Pinpoint the cell where the given text exists, returning its (X, Y) midpoint coordinate. 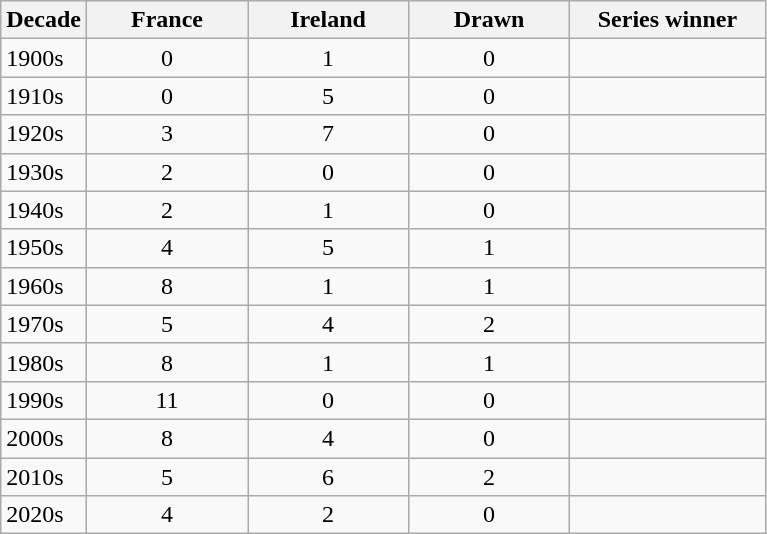
1980s (44, 362)
2010s (44, 477)
Decade (44, 20)
France (166, 20)
11 (166, 400)
2000s (44, 438)
2020s (44, 515)
Drawn (490, 20)
1970s (44, 324)
1950s (44, 248)
1930s (44, 172)
1960s (44, 286)
1900s (44, 58)
1920s (44, 134)
Ireland (328, 20)
1910s (44, 96)
6 (328, 477)
1990s (44, 400)
Series winner (668, 20)
1940s (44, 210)
3 (166, 134)
7 (328, 134)
